Return (X, Y) of the center of cell containing provided text 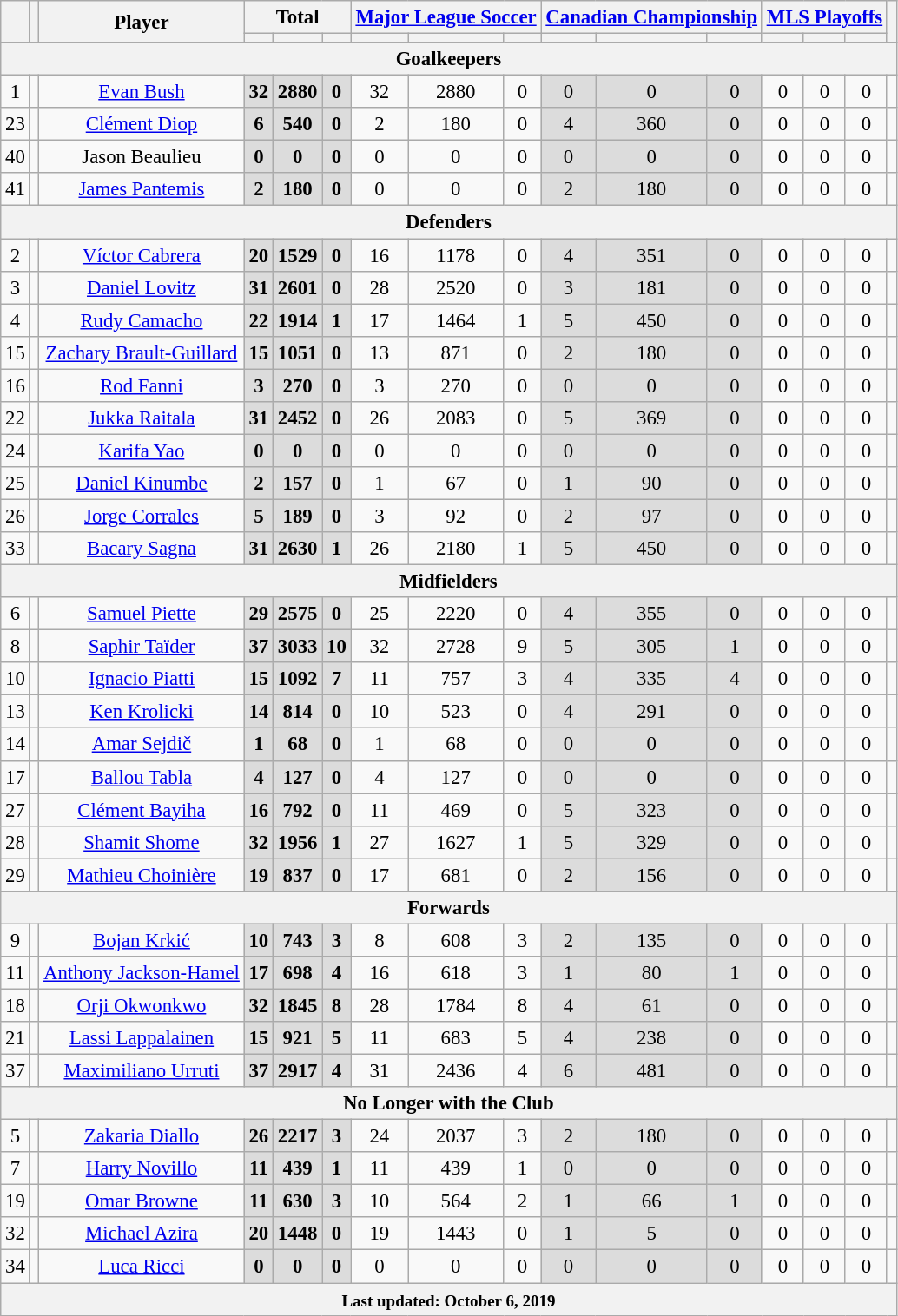
Luca Ricci (142, 1267)
630 (298, 1201)
Ken Krolicki (142, 712)
Canadian Championship (651, 17)
1464 (456, 320)
814 (298, 712)
618 (456, 973)
Clément Bayiha (142, 810)
329 (651, 842)
Omar Browne (142, 1201)
40 (16, 157)
33 (16, 549)
66 (651, 1201)
181 (651, 287)
Anthony Jackson-Hamel (142, 973)
2917 (298, 1071)
369 (651, 418)
2436 (456, 1071)
Orji Okwonkwo (142, 1005)
Samuel Piette (142, 614)
Mathieu Choinière (142, 875)
18 (16, 1005)
1956 (298, 842)
2083 (456, 418)
135 (651, 940)
1914 (298, 320)
156 (651, 875)
Bojan Krkić (142, 940)
523 (456, 712)
3033 (298, 647)
Rod Fanni (142, 385)
Evan Bush (142, 92)
90 (651, 484)
Last updated: October 6, 2019 (448, 1300)
Jukka Raitala (142, 418)
Shamit Shome (142, 842)
1529 (298, 255)
757 (456, 679)
2220 (456, 614)
921 (298, 1038)
James Pantemis (142, 190)
305 (651, 647)
564 (456, 1201)
Michael Azira (142, 1234)
743 (298, 940)
Defenders (448, 222)
683 (456, 1038)
1448 (298, 1234)
871 (456, 352)
2728 (456, 647)
Maximiliano Urruti (142, 1071)
351 (651, 255)
Bacary Sagna (142, 549)
681 (456, 875)
608 (456, 940)
67 (456, 484)
189 (298, 516)
Midfielders (448, 582)
335 (651, 679)
Zakaria Diallo (142, 1136)
792 (298, 810)
Jorge Corrales (142, 516)
360 (651, 124)
1627 (456, 842)
1178 (456, 255)
1092 (298, 679)
698 (298, 973)
2601 (298, 287)
Víctor Cabrera (142, 255)
23 (16, 124)
Karifa Yao (142, 451)
Forwards (448, 908)
34 (16, 1267)
1051 (298, 352)
61 (651, 1005)
Jason Beaulieu (142, 157)
Ballou Tabla (142, 777)
Lassi Lappalainen (142, 1038)
2037 (456, 1136)
2452 (298, 418)
1784 (456, 1005)
80 (651, 973)
157 (298, 484)
41 (16, 190)
Goalkeepers (448, 59)
Saphir Taïder (142, 647)
469 (456, 810)
Ignacio Piatti (142, 679)
2520 (456, 287)
Amar Sejdič (142, 745)
Zachary Brault-Guillard (142, 352)
481 (651, 1071)
355 (651, 614)
2630 (298, 549)
Daniel Lovitz (142, 287)
Rudy Camacho (142, 320)
323 (651, 810)
2180 (456, 549)
Harry Novillo (142, 1168)
540 (298, 124)
No Longer with the Club (448, 1103)
837 (298, 875)
291 (651, 712)
238 (651, 1038)
Daniel Kinumbe (142, 484)
Major League Soccer (446, 17)
2575 (298, 614)
1845 (298, 1005)
92 (456, 516)
Total (297, 17)
1443 (456, 1234)
97 (651, 516)
MLS Playoffs (824, 17)
21 (16, 1038)
2217 (298, 1136)
Clément Diop (142, 124)
Player (142, 22)
